From the cell containing the given text, extract its center point as (x, y) coordinate. 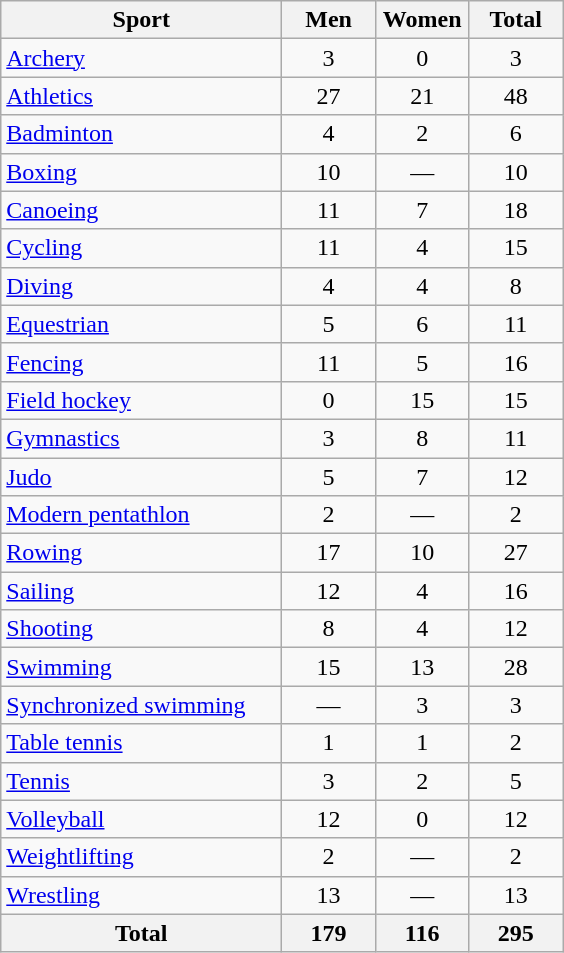
295 (516, 933)
18 (516, 210)
Weightlifting (142, 857)
Field hockey (142, 400)
Cycling (142, 248)
Boxing (142, 172)
Modern pentathlon (142, 515)
Diving (142, 286)
17 (329, 553)
Canoeing (142, 210)
116 (422, 933)
Shooting (142, 629)
28 (516, 667)
Fencing (142, 362)
48 (516, 96)
Gymnastics (142, 438)
21 (422, 96)
Tennis (142, 781)
Badminton (142, 134)
Sailing (142, 591)
179 (329, 933)
Judo (142, 477)
Archery (142, 58)
Sport (142, 20)
Volleyball (142, 819)
Rowing (142, 553)
Equestrian (142, 324)
Athletics (142, 96)
Men (329, 20)
Wrestling (142, 895)
Women (422, 20)
Swimming (142, 667)
Synchronized swimming (142, 705)
Table tennis (142, 743)
